Capture the cell that displays the provided text and extract its (X, Y) central coordinate. 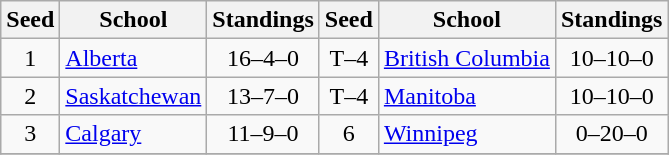
British Columbia (466, 58)
1 (30, 58)
Calgary (134, 134)
Alberta (134, 58)
0–20–0 (611, 134)
16–4–0 (263, 58)
11–9–0 (263, 134)
Manitoba (466, 96)
Winnipeg (466, 134)
13–7–0 (263, 96)
2 (30, 96)
6 (348, 134)
3 (30, 134)
Saskatchewan (134, 96)
